Detect which cell encompasses the target text, then output its [x, y] center coordinate. 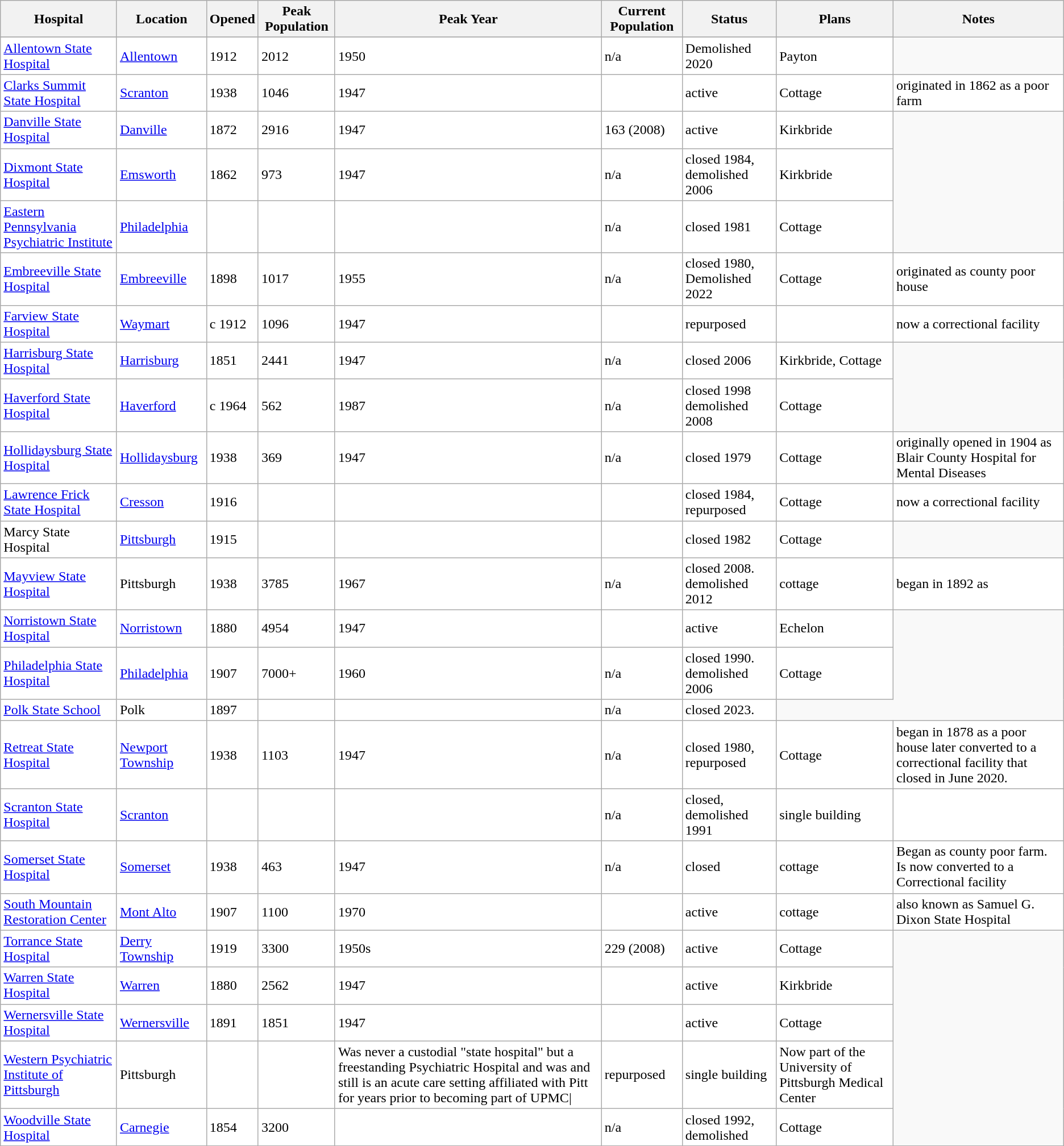
3300 [297, 949]
c 1964 [232, 405]
Peak Population [297, 19]
Hollidaysburg State Hospital [59, 457]
1915 [232, 539]
7000+ [297, 673]
463 [297, 867]
closed 1984, demolished 2006 [729, 174]
1100 [297, 911]
Clarks Summit State Hospital [59, 93]
Cresson [161, 502]
began in 1878 as a poor house later converted to a correctional facility that closed in June 2020. [978, 755]
originally opened in 1904 as Blair County Hospital for Mental Diseases [978, 457]
1916 [232, 502]
1967 [468, 584]
163 (2008) [642, 130]
Polk [161, 710]
closed 1998demolished 2008 [729, 405]
1919 [232, 949]
began in 1892 as [978, 584]
Dixmont State Hospital [59, 174]
Eastern Pennsylvania Psychiatric Institute [59, 227]
originated in 1862 as a poor farm [978, 93]
1872 [232, 130]
562 [297, 405]
1897 [232, 710]
Mayview State Hospital [59, 584]
2562 [297, 985]
369 [297, 457]
Danville State Hospital [59, 130]
closed 1992, demolished [729, 1127]
Wernersville State Hospital [59, 1023]
1912 [232, 56]
1955 [468, 279]
1017 [297, 279]
Plans [835, 19]
Somerset State Hospital [59, 867]
2441 [297, 360]
Location [161, 19]
Echelon [835, 628]
Danville [161, 130]
closed 1981 [729, 227]
South Mountain Restoration Center [59, 911]
Allentown State Hospital [59, 56]
1950s [468, 949]
Embreeville State Hospital [59, 279]
Harrisburg [161, 360]
Status [729, 19]
Payton [835, 56]
Norristown [161, 628]
1862 [232, 174]
Polk State School [59, 710]
Philadelphia State Hospital [59, 673]
Notes [978, 19]
Farview State Hospital [59, 324]
closed, demolished 1991 [729, 815]
Haverford State Hospital [59, 405]
closed 2023. [729, 710]
Derry Township [161, 949]
4954 [297, 628]
Harrisburg State Hospital [59, 360]
closed 1980, repurposed [729, 755]
Current Population [642, 19]
1960 [468, 673]
Marcy State Hospital [59, 539]
2012 [297, 56]
Carnegie [161, 1127]
1854 [232, 1127]
c 1912 [232, 324]
Kirkbride, Cottage [835, 360]
1987 [468, 405]
closed 2006 [729, 360]
closed 1979 [729, 457]
Woodville State Hospital [59, 1127]
1970 [468, 911]
Haverford [161, 405]
Began as county poor farm. Is now converted to a Correctional facility [978, 867]
Hospital [59, 19]
Retreat State Hospital [59, 755]
3200 [297, 1127]
Torrance State Hospital [59, 949]
closed 1984, repurposed [729, 502]
1898 [232, 279]
3785 [297, 584]
1046 [297, 93]
closed 1980, Demolished 2022 [729, 279]
also known as Samuel G. Dixon State Hospital [978, 911]
Allentown [161, 56]
Demolished 2020 [729, 56]
Lawrence Frick State Hospital [59, 502]
closed 1982 [729, 539]
Wernersville [161, 1023]
Norristown State Hospital [59, 628]
1103 [297, 755]
1891 [232, 1023]
closed 2008.demolished 2012 [729, 584]
Embreeville [161, 279]
Newport Township [161, 755]
973 [297, 174]
Mont Alto [161, 911]
Opened [232, 19]
Scranton State Hospital [59, 815]
1096 [297, 324]
Hollidaysburg [161, 457]
Waymart [161, 324]
Now part of the University of Pittsburgh Medical Center [835, 1075]
Warren State Hospital [59, 985]
Somerset [161, 867]
Warren [161, 985]
closed 1990. demolished 2006 [729, 673]
closed [729, 867]
1950 [468, 56]
Peak Year [468, 19]
originated as county poor house [978, 279]
229 (2008) [642, 949]
Western Psychiatric Institute of Pittsburgh [59, 1075]
Emsworth [161, 174]
2916 [297, 130]
